Search for the cell housing the specified text and yield its (x, y) center coordinate. 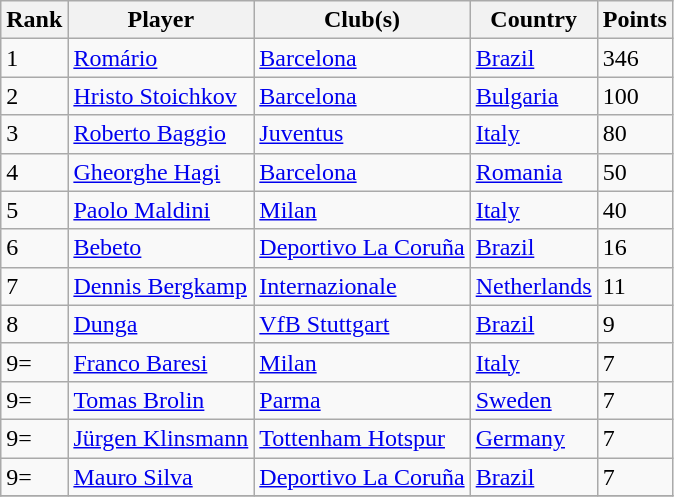
Juventus (362, 134)
Romário (161, 58)
Points (634, 20)
Romania (534, 172)
Roberto Baggio (161, 134)
Dennis Bergkamp (161, 286)
Hristo Stoichkov (161, 96)
3 (34, 134)
346 (634, 58)
Bulgaria (534, 96)
100 (634, 96)
50 (634, 172)
Player (161, 20)
Parma (362, 400)
Jürgen Klinsmann (161, 438)
Mauro Silva (161, 477)
VfB Stuttgart (362, 324)
80 (634, 134)
6 (34, 248)
Tomas Brolin (161, 400)
Dunga (161, 324)
Germany (534, 438)
Club(s) (362, 20)
Netherlands (534, 286)
2 (34, 96)
1 (34, 58)
Gheorghe Hagi (161, 172)
9 (634, 324)
Rank (34, 20)
11 (634, 286)
Franco Baresi (161, 362)
40 (634, 210)
Paolo Maldini (161, 210)
Bebeto (161, 248)
5 (34, 210)
Country (534, 20)
8 (34, 324)
Tottenham Hotspur (362, 438)
Internazionale (362, 286)
4 (34, 172)
Sweden (534, 400)
16 (634, 248)
